Find where the given text appears and provide that cell's center as (X, Y) coordinate. 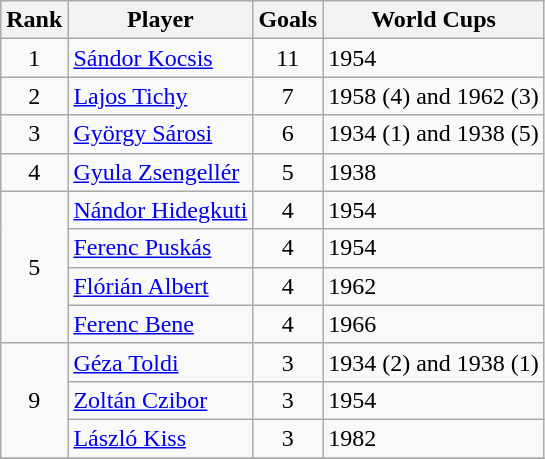
2 (34, 96)
1958 (4) and 1962 (3) (434, 96)
1 (34, 58)
7 (288, 96)
6 (288, 134)
Géza Toldi (160, 362)
Goals (288, 20)
Player (160, 20)
Zoltán Czibor (160, 400)
Ferenc Puskás (160, 248)
Rank (34, 20)
1982 (434, 438)
Flórián Albert (160, 286)
György Sárosi (160, 134)
Ferenc Bene (160, 324)
Sándor Kocsis (160, 58)
9 (34, 400)
1962 (434, 286)
1966 (434, 324)
Gyula Zsengellér (160, 172)
László Kiss (160, 438)
1934 (2) and 1938 (1) (434, 362)
World Cups (434, 20)
Lajos Tichy (160, 96)
1938 (434, 172)
1934 (1) and 1938 (5) (434, 134)
11 (288, 58)
Nándor Hidegkuti (160, 210)
